Output the [x, y] coordinate of the center of the cell containing the given text.  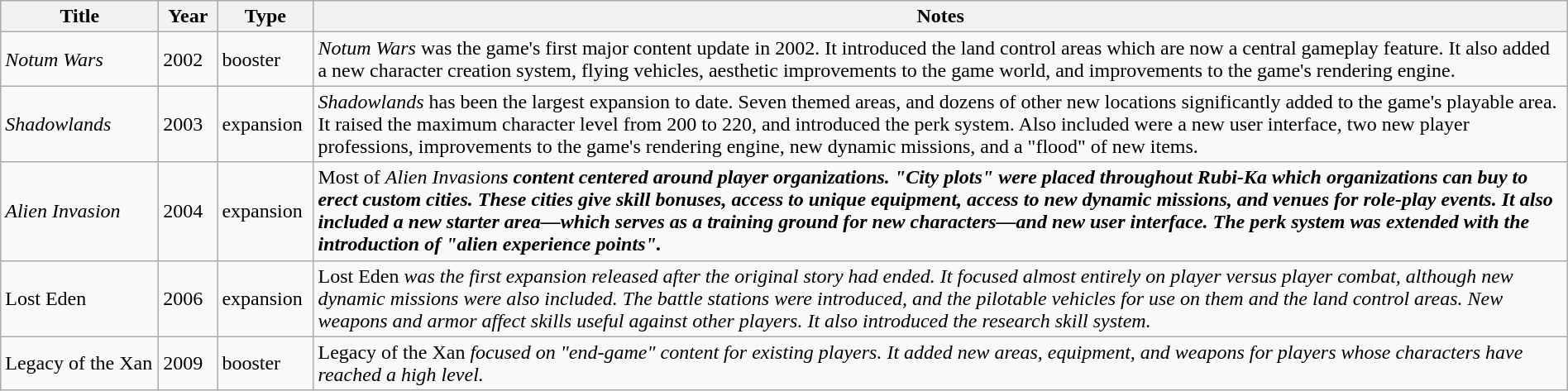
2009 [189, 364]
Legacy of the Xan [79, 364]
Notes [940, 17]
Alien Invasion [79, 212]
Type [265, 17]
2004 [189, 212]
Lost Eden [79, 298]
2002 [189, 60]
Shadowlands [79, 124]
Year [189, 17]
2003 [189, 124]
Notum Wars [79, 60]
Title [79, 17]
2006 [189, 298]
